Provide the [x, y] coordinate of the cell's center where the given text is located.  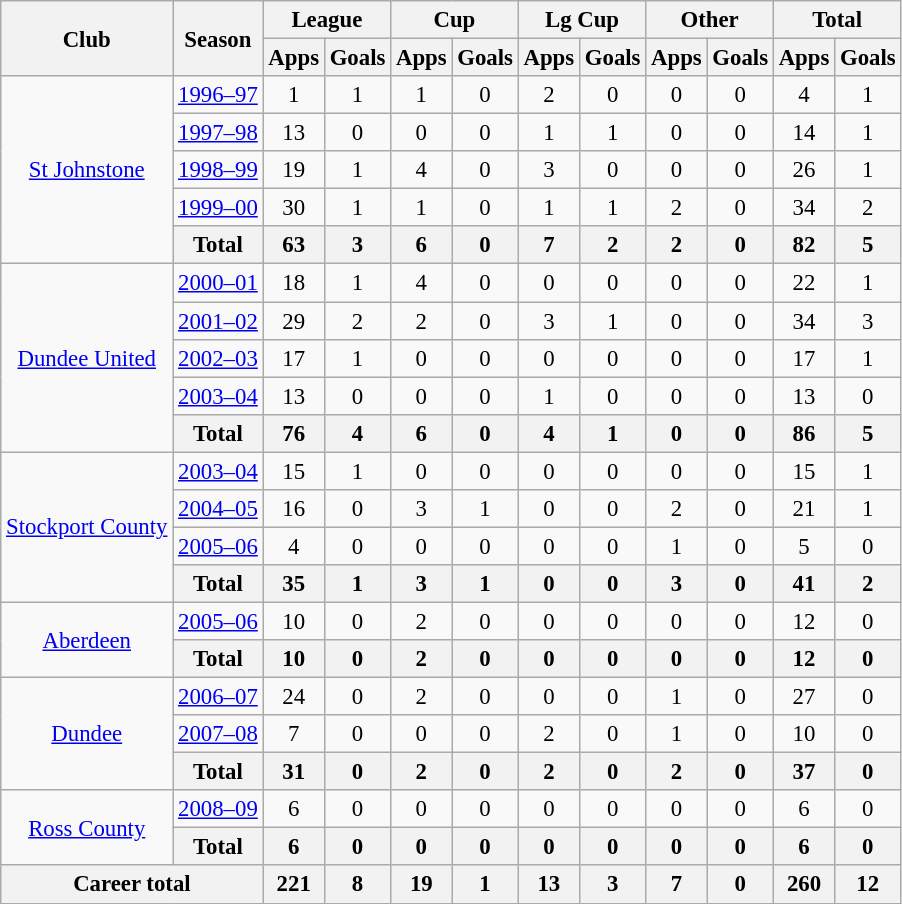
Aberdeen [87, 640]
Career total [132, 885]
21 [804, 509]
Cup [455, 20]
2002–03 [218, 358]
Club [87, 38]
35 [294, 584]
221 [294, 885]
86 [804, 433]
82 [804, 245]
41 [804, 584]
2008–09 [218, 809]
24 [294, 697]
260 [804, 885]
League [327, 20]
29 [294, 321]
1996–97 [218, 95]
Ross County [87, 828]
Stockport County [87, 527]
63 [294, 245]
1999–00 [218, 208]
8 [357, 885]
2006–07 [218, 697]
Other [710, 20]
22 [804, 283]
Season [218, 38]
Dundee [87, 734]
2004–05 [218, 509]
1998–99 [218, 170]
2007–08 [218, 734]
31 [294, 772]
30 [294, 208]
76 [294, 433]
2000–01 [218, 283]
14 [804, 133]
Lg Cup [582, 20]
Dundee United [87, 358]
St Johnstone [87, 170]
26 [804, 170]
18 [294, 283]
16 [294, 509]
37 [804, 772]
1997–98 [218, 133]
2001–02 [218, 321]
27 [804, 697]
